Provide the (x, y) coordinate of the cell's center where the given text is located.  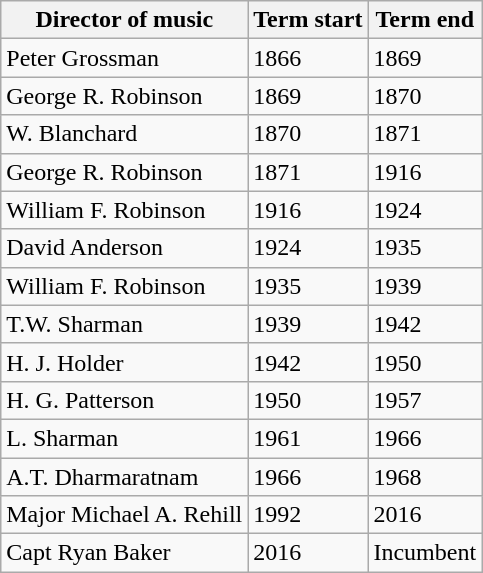
1866 (308, 58)
1992 (308, 515)
H. J. Holder (124, 362)
Major Michael A. Rehill (124, 515)
A.T. Dharmaratnam (124, 477)
Term start (308, 20)
1957 (425, 400)
1968 (425, 477)
David Anderson (124, 248)
1961 (308, 438)
Director of music (124, 20)
T.W. Sharman (124, 324)
H. G. Patterson (124, 400)
L. Sharman (124, 438)
Term end (425, 20)
Peter Grossman (124, 58)
W. Blanchard (124, 134)
Incumbent (425, 553)
Capt Ryan Baker (124, 553)
